Capture the cell that displays the provided text and extract its (x, y) central coordinate. 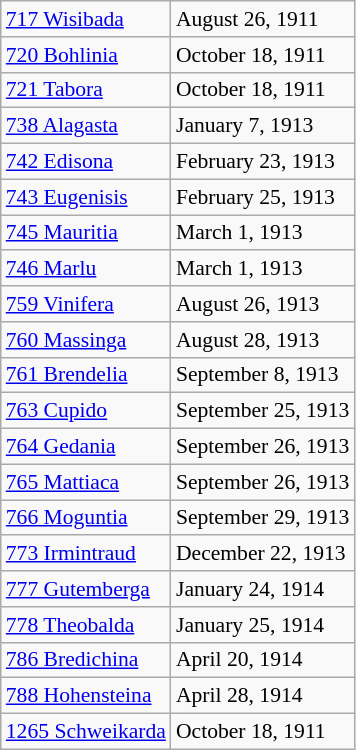
766 Moguntia (86, 518)
765 Mattiaca (86, 482)
February 23, 1913 (262, 162)
742 Edisona (86, 162)
773 Irmintraud (86, 554)
777 Gutemberga (86, 589)
763 Cupido (86, 411)
January 25, 1914 (262, 625)
February 25, 1913 (262, 197)
720 Bohlinia (86, 55)
September 8, 1913 (262, 375)
738 Alagasta (86, 126)
April 28, 1914 (262, 696)
786 Bredichina (86, 660)
September 29, 1913 (262, 518)
760 Massinga (86, 340)
April 20, 1914 (262, 660)
August 28, 1913 (262, 340)
August 26, 1913 (262, 304)
September 25, 1913 (262, 411)
December 22, 1913 (262, 554)
August 26, 1911 (262, 19)
1265 Schweikarda (86, 732)
January 7, 1913 (262, 126)
721 Tabora (86, 90)
759 Vinifera (86, 304)
745 Mauritia (86, 233)
764 Gedania (86, 447)
761 Brendelia (86, 375)
743 Eugenisis (86, 197)
788 Hohensteina (86, 696)
January 24, 1914 (262, 589)
717 Wisibada (86, 19)
778 Theobalda (86, 625)
746 Marlu (86, 269)
